Detect which cell encompasses the target text, then output its (x, y) center coordinate. 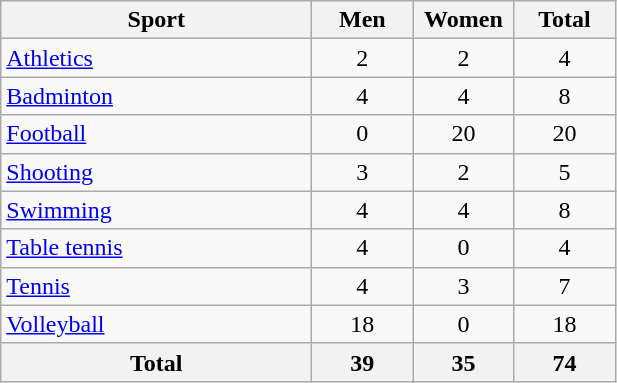
5 (564, 172)
Tennis (156, 286)
Badminton (156, 96)
Sport (156, 20)
Women (464, 20)
Men (362, 20)
Athletics (156, 58)
Table tennis (156, 248)
Swimming (156, 210)
35 (464, 362)
7 (564, 286)
39 (362, 362)
74 (564, 362)
Shooting (156, 172)
Volleyball (156, 324)
Football (156, 134)
